Capture the cell that displays the provided text and extract its (x, y) central coordinate. 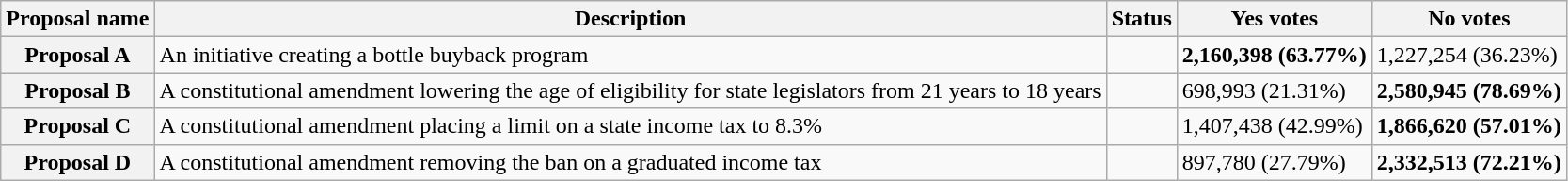
Status (1142, 19)
1,227,254 (36.23%) (1469, 55)
Proposal A (77, 55)
Proposal B (77, 90)
Proposal C (77, 126)
Description (630, 19)
1,407,438 (42.99%) (1274, 126)
698,993 (21.31%) (1274, 90)
No votes (1469, 19)
A constitutional amendment placing a limit on a state income tax to 8.3% (630, 126)
Proposal D (77, 162)
2,332,513 (72.21%) (1469, 162)
An initiative creating a bottle buyback program (630, 55)
897,780 (27.79%) (1274, 162)
2,160,398 (63.77%) (1274, 55)
1,866,620 (57.01%) (1469, 126)
Yes votes (1274, 19)
Proposal name (77, 19)
2,580,945 (78.69%) (1469, 90)
A constitutional amendment lowering the age of eligibility for state legislators from 21 years to 18 years (630, 90)
A constitutional amendment removing the ban on a graduated income tax (630, 162)
